From the cell containing the given text, extract its center point as [x, y] coordinate. 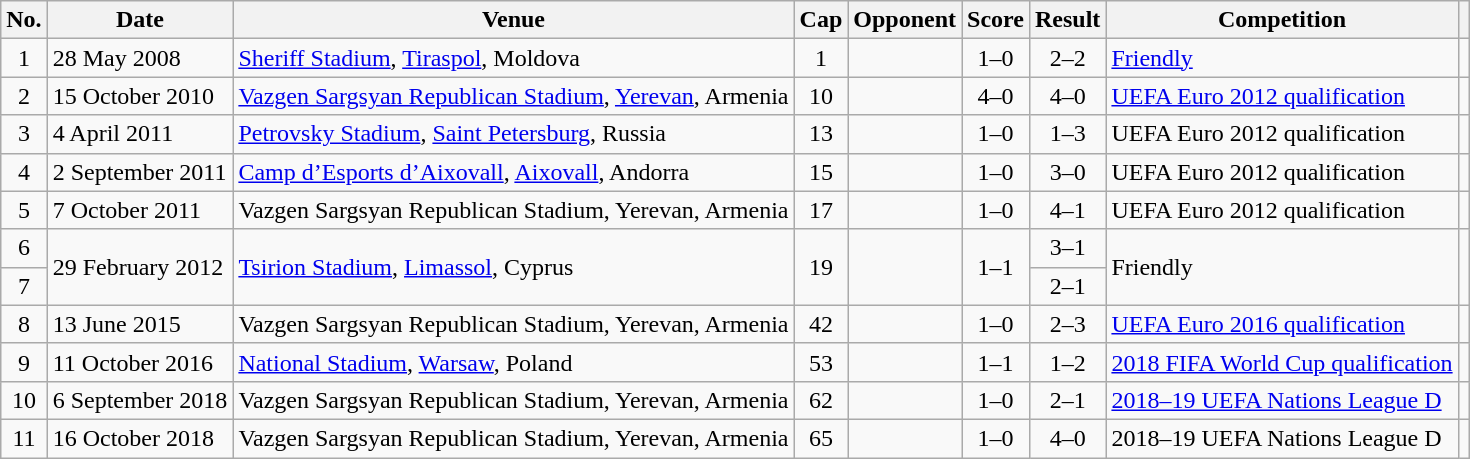
3–1 [1067, 248]
4 April 2011 [140, 134]
11 [24, 438]
4 [24, 172]
15 October 2010 [140, 96]
Cap [821, 20]
15 [821, 172]
2018 FIFA World Cup qualification [1282, 362]
2 [24, 96]
UEFA Euro 2016 qualification [1282, 324]
65 [821, 438]
Opponent [905, 20]
2 September 2011 [140, 172]
Competition [1282, 20]
4–1 [1067, 210]
17 [821, 210]
National Stadium, Warsaw, Poland [514, 362]
42 [821, 324]
5 [24, 210]
29 February 2012 [140, 267]
Camp d’Esports d’Aixovall, Aixovall, Andorra [514, 172]
Date [140, 20]
6 [24, 248]
Venue [514, 20]
13 June 2015 [140, 324]
Score [996, 20]
Petrovsky Stadium, Saint Petersburg, Russia [514, 134]
53 [821, 362]
2–2 [1067, 58]
3–0 [1067, 172]
62 [821, 400]
No. [24, 20]
1–3 [1067, 134]
1–2 [1067, 362]
9 [24, 362]
28 May 2008 [140, 58]
7 [24, 286]
6 September 2018 [140, 400]
3 [24, 134]
8 [24, 324]
11 October 2016 [140, 362]
16 October 2018 [140, 438]
13 [821, 134]
Tsirion Stadium, Limassol, Cyprus [514, 267]
2–3 [1067, 324]
19 [821, 267]
Result [1067, 20]
7 October 2011 [140, 210]
Sheriff Stadium, Tiraspol, Moldova [514, 58]
